Pinpoint the cell where the given text exists, returning its (X, Y) midpoint coordinate. 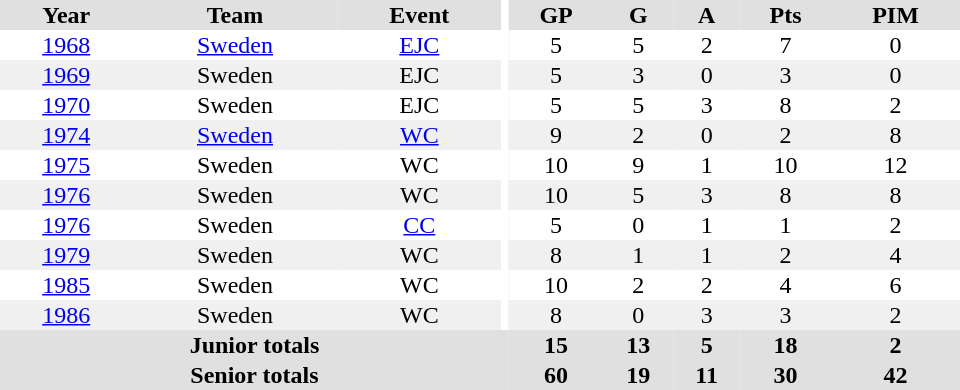
PIM (896, 15)
11 (706, 375)
1979 (66, 255)
CC (420, 225)
Event (420, 15)
Year (66, 15)
GP (556, 15)
1968 (66, 45)
15 (556, 345)
Senior totals (254, 375)
1975 (66, 165)
19 (638, 375)
1985 (66, 285)
1986 (66, 315)
30 (786, 375)
7 (786, 45)
12 (896, 165)
Junior totals (254, 345)
1974 (66, 135)
Pts (786, 15)
1969 (66, 75)
42 (896, 375)
A (706, 15)
18 (786, 345)
60 (556, 375)
Team (234, 15)
1970 (66, 105)
G (638, 15)
6 (896, 285)
13 (638, 345)
